Scan for the cell matching the given text and deliver its (X, Y) coordinate at center. 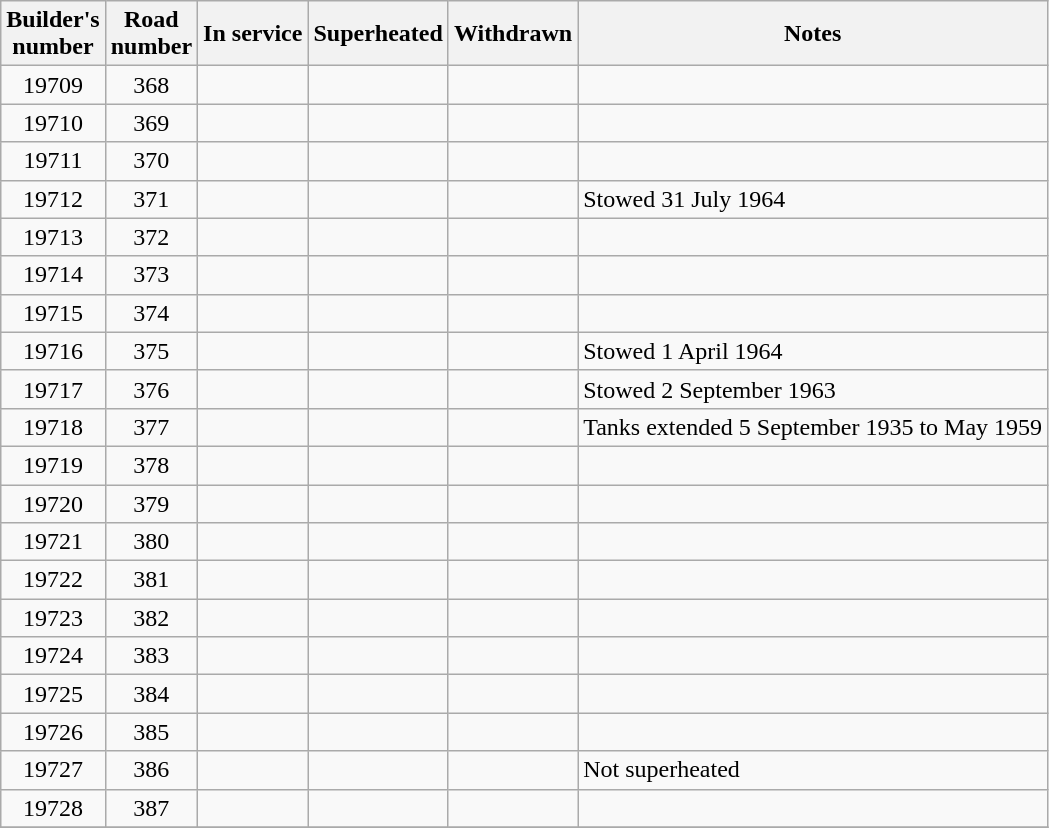
19709 (53, 85)
19726 (53, 732)
19713 (53, 237)
371 (151, 199)
19728 (53, 808)
19727 (53, 770)
375 (151, 351)
Notes (813, 34)
368 (151, 85)
19715 (53, 313)
Stowed 2 September 1963 (813, 389)
377 (151, 427)
385 (151, 732)
383 (151, 656)
Builder'snumber (53, 34)
382 (151, 618)
19720 (53, 503)
378 (151, 465)
370 (151, 161)
19718 (53, 427)
387 (151, 808)
Stowed 31 July 1964 (813, 199)
384 (151, 694)
381 (151, 580)
Not superheated (813, 770)
19724 (53, 656)
In service (253, 34)
19719 (53, 465)
19711 (53, 161)
373 (151, 275)
19721 (53, 542)
19714 (53, 275)
19717 (53, 389)
369 (151, 123)
19716 (53, 351)
Stowed 1 April 1964 (813, 351)
19710 (53, 123)
376 (151, 389)
372 (151, 237)
19712 (53, 199)
Withdrawn (512, 34)
19722 (53, 580)
374 (151, 313)
Roadnumber (151, 34)
386 (151, 770)
Superheated (378, 34)
19725 (53, 694)
19723 (53, 618)
Tanks extended 5 September 1935 to May 1959 (813, 427)
379 (151, 503)
380 (151, 542)
